Identify which cell holds the provided text, then report its (X, Y) central coordinate. 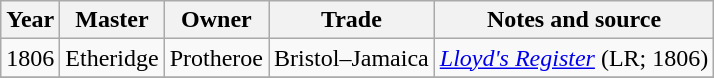
1806 (30, 58)
Trade (352, 20)
Master (112, 20)
Year (30, 20)
Notes and source (574, 20)
Owner (216, 20)
Lloyd's Register (LR; 1806) (574, 58)
Etheridge (112, 58)
Bristol–Jamaica (352, 58)
Protheroe (216, 58)
